Return the (x, y) coordinate for the center point of the cell that contains the specified text.  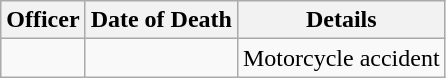
Officer (43, 20)
Details (341, 20)
Motorcycle accident (341, 58)
Date of Death (161, 20)
